From the cell containing the given text, extract its center point as [X, Y] coordinate. 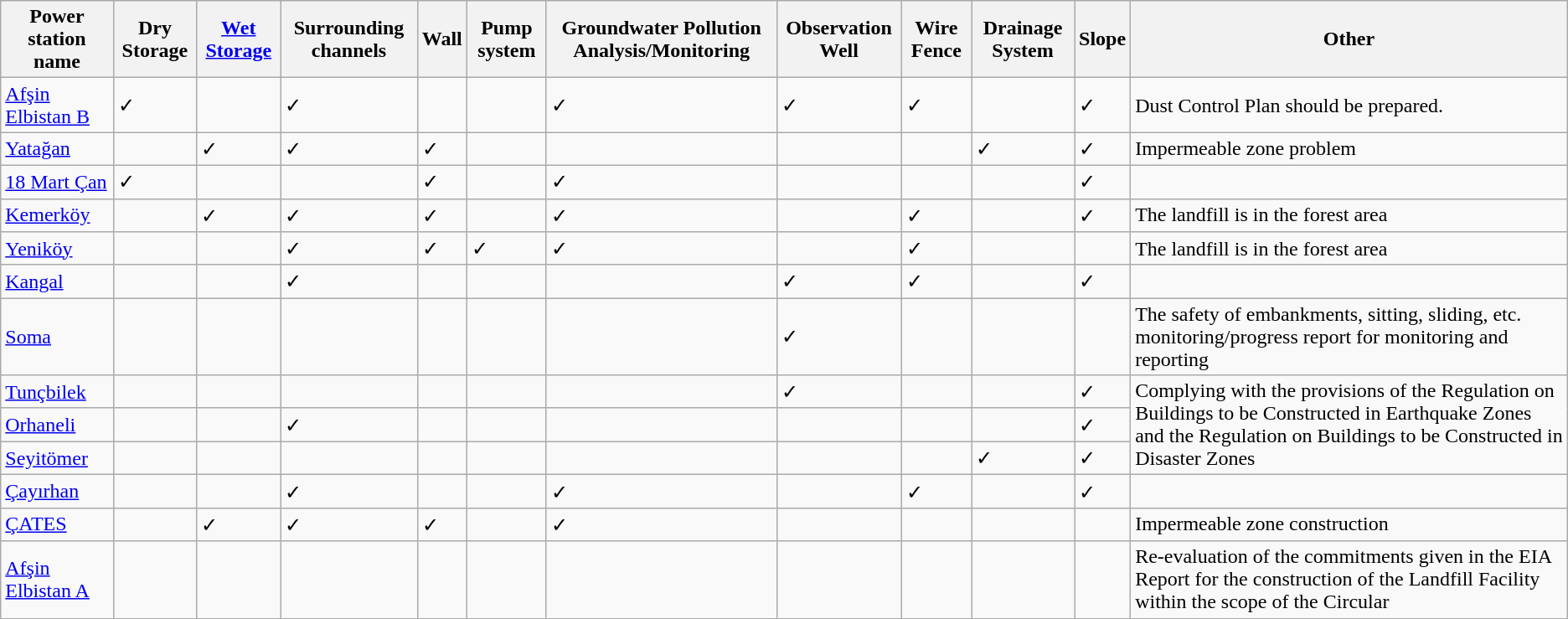
Yatağan [57, 149]
Yeniköy [57, 249]
Wet Storage [239, 39]
The safety of embankments, sitting, sliding, etc. monitoring/progress report for monitoring and reporting [1349, 337]
Power station name [57, 39]
Seyitömer [57, 458]
Impermeable zone construction [1349, 524]
Drainage System [1024, 39]
Afşin Elbistan B [57, 106]
Çayırhan [57, 492]
Other [1349, 39]
Orhaneli [57, 425]
Kemerköy [57, 215]
Wall [442, 39]
Impermeable zone problem [1349, 149]
ÇATES [57, 524]
Afşin Elbistan A [57, 580]
Pump system [506, 39]
Surrounding channels [348, 39]
Dry Storage [155, 39]
Re-evaluation of the commitments given in the EIA Report for the construction of the Landfill Facility within the scope of the Circular [1349, 580]
18 Mart Çan [57, 182]
Slope [1102, 39]
Soma [57, 337]
Tunçbilek [57, 392]
Dust Control Plan should be prepared. [1349, 106]
Kangal [57, 281]
Wire Fence [936, 39]
Groundwater Pollution Analysis/Monitoring [662, 39]
Observation Well [839, 39]
